Return the (X, Y) coordinate for the center point of the cell that contains the specified text.  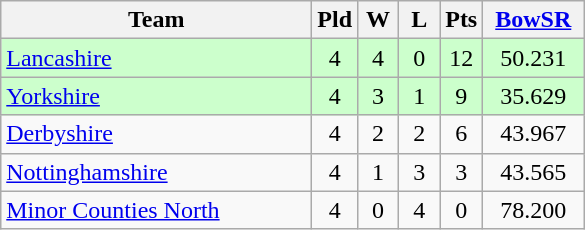
Derbyshire (156, 134)
BowSR (534, 20)
L (420, 20)
Pts (462, 20)
50.231 (534, 58)
Team (156, 20)
43.565 (534, 172)
Pld (335, 20)
6 (462, 134)
Minor Counties North (156, 210)
78.200 (534, 210)
9 (462, 96)
W (378, 20)
Yorkshire (156, 96)
43.967 (534, 134)
Lancashire (156, 58)
12 (462, 58)
35.629 (534, 96)
Nottinghamshire (156, 172)
